Return (x, y) of the center of cell containing provided text 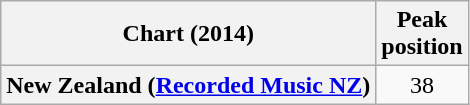
38 (422, 85)
Peakposition (422, 34)
Chart (2014) (188, 34)
New Zealand (Recorded Music NZ) (188, 85)
